For the text-containing cell, return its midpoint in [x, y] coordinate format. 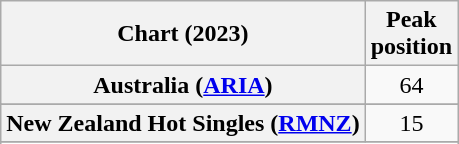
15 [411, 123]
New Zealand Hot Singles (RMNZ) [183, 123]
Australia (ARIA) [183, 85]
64 [411, 85]
Chart (2023) [183, 34]
Peakposition [411, 34]
